Detect which cell encompasses the target text, then output its [x, y] center coordinate. 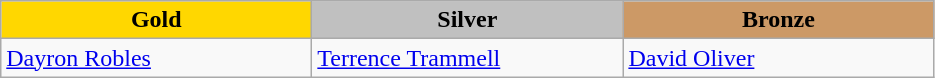
Bronze [778, 20]
David Oliver [778, 58]
Dayron Robles [156, 58]
Silver [468, 20]
Gold [156, 20]
Terrence Trammell [468, 58]
